Search for the cell housing the specified text and yield its (x, y) center coordinate. 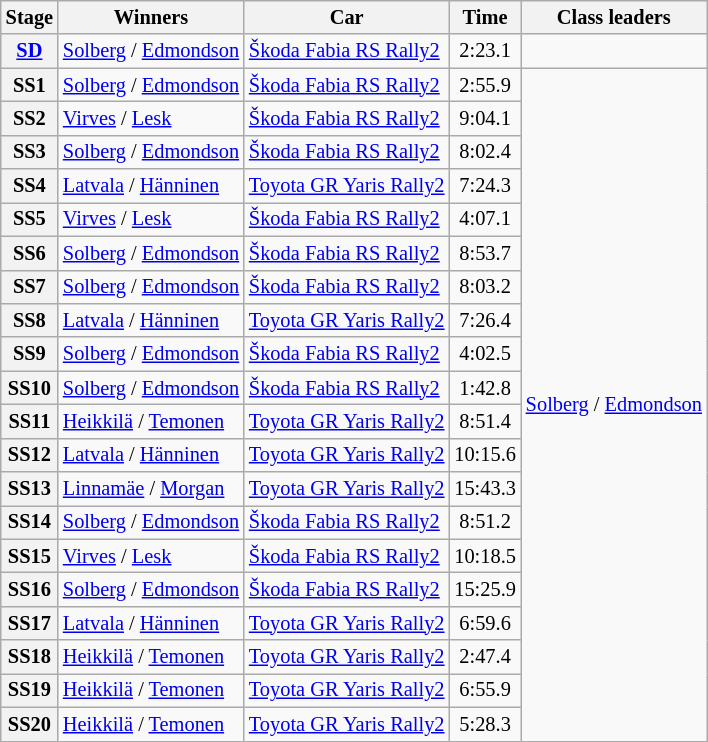
4:07.1 (484, 219)
SS6 (30, 253)
7:26.4 (484, 320)
SS2 (30, 118)
15:43.3 (484, 489)
8:53.7 (484, 253)
2:47.4 (484, 657)
SS15 (30, 556)
5:28.3 (484, 724)
SS1 (30, 85)
2:55.9 (484, 85)
15:25.9 (484, 589)
8:03.2 (484, 287)
SS4 (30, 186)
Car (346, 17)
SS19 (30, 690)
2:23.1 (484, 51)
Class leaders (614, 17)
SS16 (30, 589)
7:24.3 (484, 186)
10:18.5 (484, 556)
Winners (151, 17)
8:51.2 (484, 522)
6:59.6 (484, 623)
SS7 (30, 287)
SS20 (30, 724)
SS5 (30, 219)
SS13 (30, 489)
Time (484, 17)
SS17 (30, 623)
SS8 (30, 320)
SS3 (30, 152)
SS12 (30, 455)
SS18 (30, 657)
8:02.4 (484, 152)
SS14 (30, 522)
9:04.1 (484, 118)
10:15.6 (484, 455)
SS11 (30, 421)
Stage (30, 17)
SS9 (30, 354)
SS10 (30, 388)
8:51.4 (484, 421)
Linnamäe / Morgan (151, 489)
4:02.5 (484, 354)
1:42.8 (484, 388)
6:55.9 (484, 690)
SD (30, 51)
